Return the [X, Y] coordinate for the center point of the cell that contains the specified text.  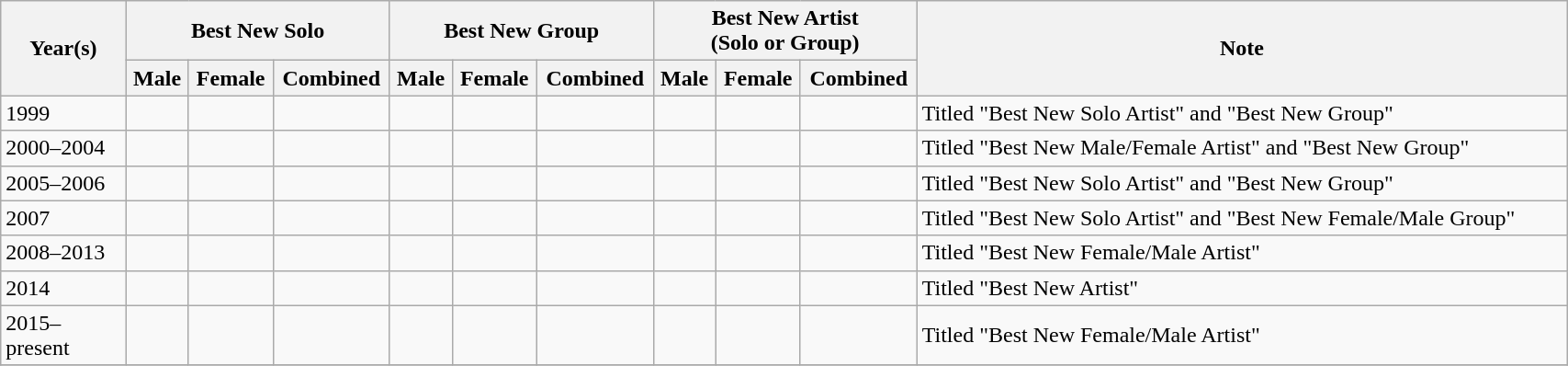
Note [1242, 48]
Best New Solo [257, 31]
Titled "Best New Artist" [1242, 288]
Best New Group [522, 31]
2007 [63, 218]
Year(s) [63, 48]
2008–2013 [63, 253]
Best New Artist (Solo or Group) [784, 31]
2005–2006 [63, 183]
2015–present [63, 335]
2014 [63, 288]
Titled "Best New Male/Female Artist" and "Best New Group" [1242, 148]
1999 [63, 113]
2000–2004 [63, 148]
Titled "Best New Solo Artist" and "Best New Female/Male Group" [1242, 218]
